Determine the (X, Y) coordinate at the center of the cell enclosing the given text.  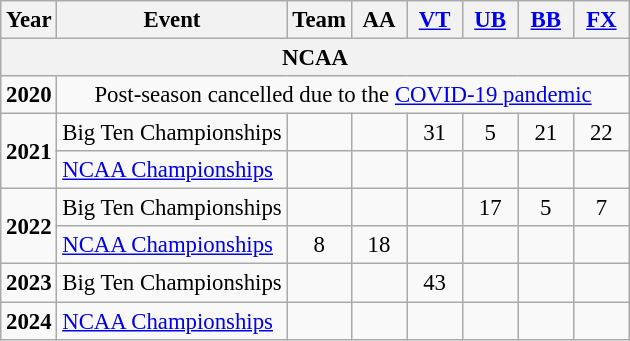
8 (319, 245)
FX (602, 20)
2021 (29, 152)
2020 (29, 95)
2023 (29, 283)
2022 (29, 226)
43 (435, 283)
18 (379, 245)
Team (319, 20)
17 (490, 208)
21 (546, 133)
NCAA (315, 58)
UB (490, 20)
Year (29, 20)
AA (379, 20)
BB (546, 20)
2024 (29, 321)
22 (602, 133)
VT (435, 20)
7 (602, 208)
Post-season cancelled due to the COVID-19 pandemic (343, 95)
31 (435, 133)
Event (172, 20)
